Determine the (x, y) coordinate at the center of the cell enclosing the given text.  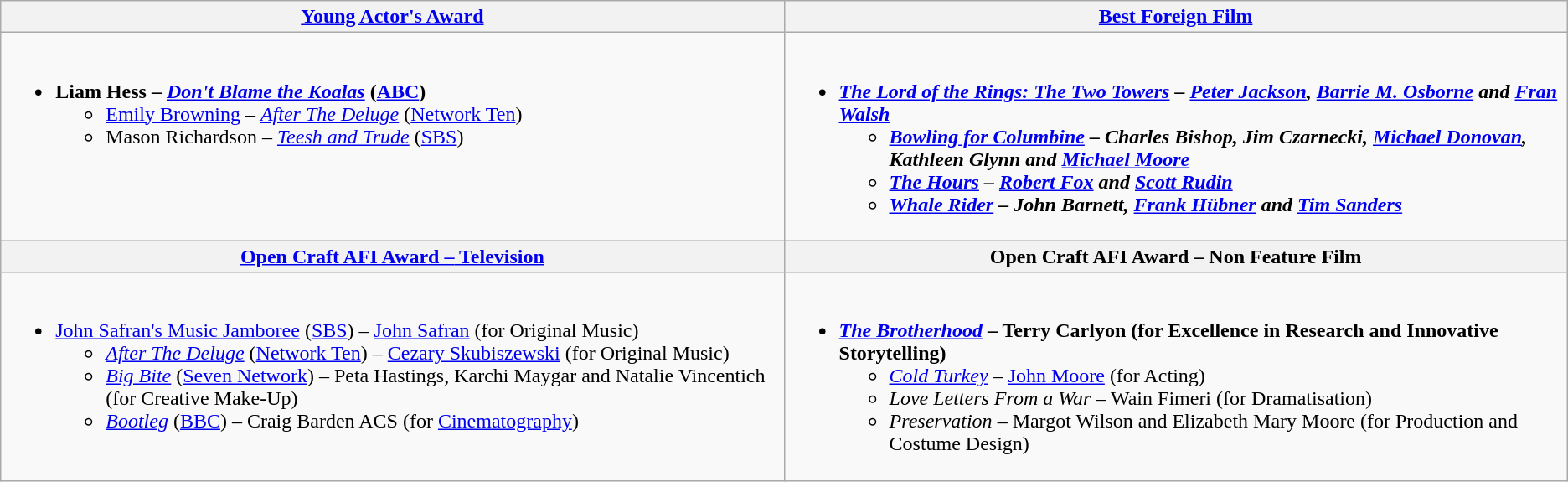
Open Craft AFI Award – Non Feature Film (1176, 257)
Young Actor's Award (392, 17)
Liam Hess – Don't Blame the Koalas (ABC)Emily Browning – After The Deluge (Network Ten)Mason Richardson – Teesh and Trude (SBS) (392, 137)
Best Foreign Film (1176, 17)
Open Craft AFI Award – Television (392, 257)
